Detect which cell encompasses the target text, then output its (X, Y) center coordinate. 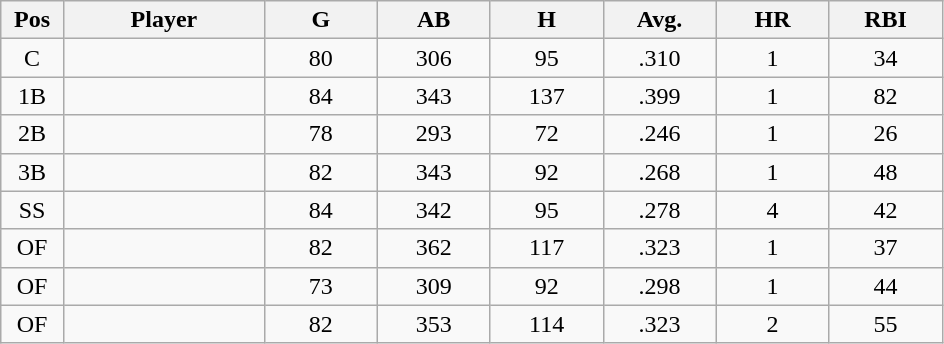
293 (434, 134)
137 (546, 96)
78 (320, 134)
Pos (32, 20)
RBI (886, 20)
SS (32, 210)
AB (434, 20)
Avg. (660, 20)
48 (886, 172)
1B (32, 96)
H (546, 20)
117 (546, 248)
80 (320, 58)
2 (772, 324)
55 (886, 324)
HR (772, 20)
Player (164, 20)
34 (886, 58)
3B (32, 172)
44 (886, 286)
306 (434, 58)
309 (434, 286)
.268 (660, 172)
4 (772, 210)
26 (886, 134)
73 (320, 286)
.246 (660, 134)
42 (886, 210)
353 (434, 324)
C (32, 58)
2B (32, 134)
.310 (660, 58)
.399 (660, 96)
342 (434, 210)
.278 (660, 210)
.298 (660, 286)
G (320, 20)
37 (886, 248)
362 (434, 248)
114 (546, 324)
72 (546, 134)
